Detect which cell encompasses the target text, then output its (x, y) center coordinate. 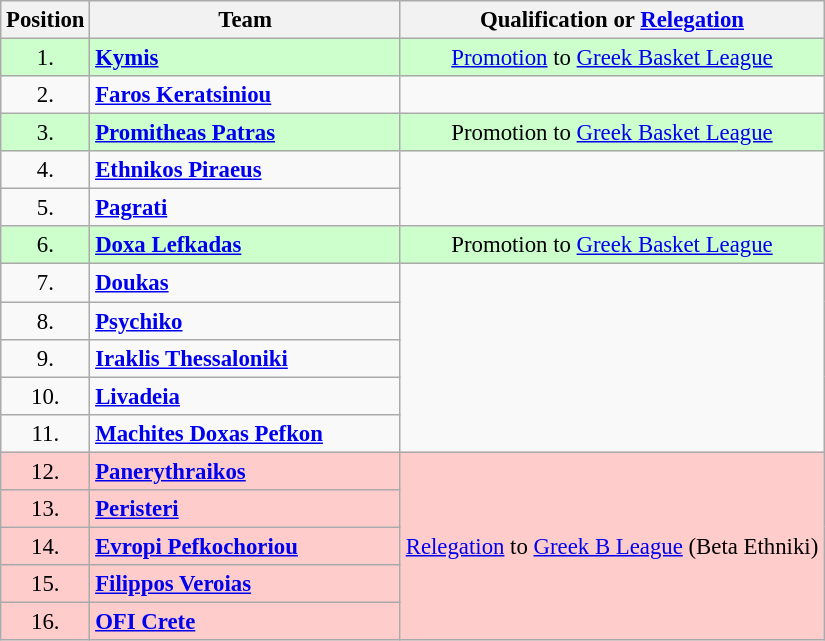
Kymis (246, 58)
Peristeri (246, 509)
Panerythraikos (246, 471)
13. (46, 509)
Faros Keratsiniou (246, 95)
16. (46, 621)
Promitheas Patras (246, 133)
6. (46, 245)
10. (46, 396)
8. (46, 321)
Machites Doxas Pefkon (246, 433)
Doxa Lefkadas (246, 245)
Position (46, 20)
Ethnikos Piraeus (246, 170)
15. (46, 584)
Team (246, 20)
2. (46, 95)
Filippos Veroias (246, 584)
Relegation to Greek B League (Beta Ethniki) (612, 546)
Doukas (246, 283)
OFI Crete (246, 621)
9. (46, 358)
4. (46, 170)
Evropi Pefkochoriou (246, 546)
1. (46, 58)
5. (46, 208)
Iraklis Thessaloniki (246, 358)
11. (46, 433)
7. (46, 283)
14. (46, 546)
12. (46, 471)
Qualification or Relegation (612, 20)
3. (46, 133)
Pagrati (246, 208)
Livadeia (246, 396)
Psychiko (246, 321)
